Extract the [x, y] coordinate from the center of the cell holding the provided text.  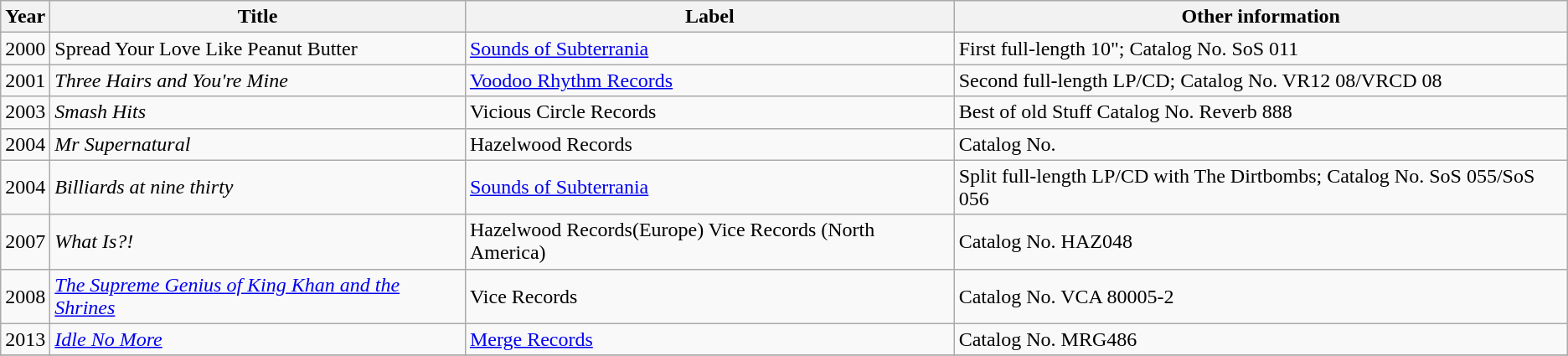
Catalog No. [1261, 144]
Vicious Circle Records [709, 112]
Title [258, 17]
Year [25, 17]
2008 [25, 297]
The Supreme Genius of King Khan and the Shrines [258, 297]
2001 [25, 80]
Smash Hits [258, 112]
What Is?! [258, 241]
Voodoo Rhythm Records [709, 80]
Catalog No. HAZ048 [1261, 241]
Hazelwood Records [709, 144]
Other information [1261, 17]
Vice Records [709, 297]
Second full-length LP/CD; Catalog No. VR12 08/VRCD 08 [1261, 80]
2007 [25, 241]
2000 [25, 49]
Spread Your Love Like Peanut Butter [258, 49]
2013 [25, 339]
Best of old Stuff Catalog No. Reverb 888 [1261, 112]
Label [709, 17]
Billiards at nine thirty [258, 188]
Idle No More [258, 339]
Hazelwood Records(Europe) Vice Records (North America) [709, 241]
Catalog No. MRG486 [1261, 339]
2003 [25, 112]
Merge Records [709, 339]
Catalog No. VCA 80005-2 [1261, 297]
First full-length 10"; Catalog No. SoS 011 [1261, 49]
Three Hairs and You're Mine [258, 80]
Mr Supernatural [258, 144]
Split full-length LP/CD with The Dirtbombs; Catalog No. SoS 055/SoS 056 [1261, 188]
